Capture the cell that displays the provided text and extract its [x, y] central coordinate. 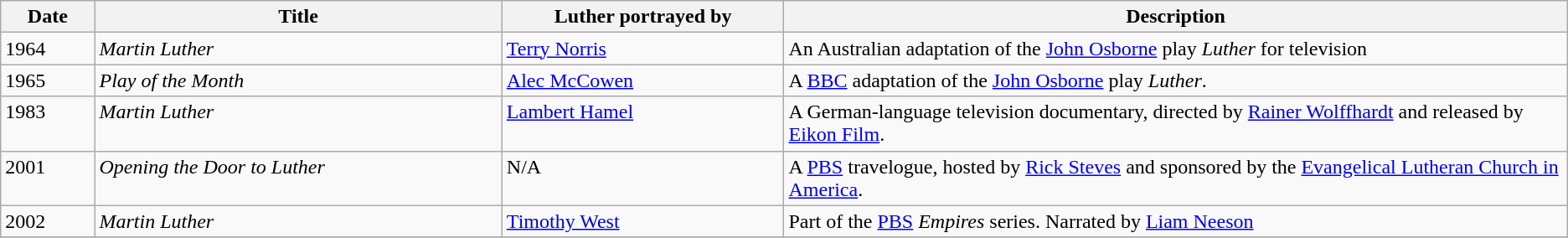
Lambert Hamel [643, 124]
Luther portrayed by [643, 17]
1964 [48, 49]
Play of the Month [298, 80]
Terry Norris [643, 49]
Date [48, 17]
A PBS travelogue, hosted by Rick Steves and sponsored by the Evangelical Lutheran Church in America. [1176, 178]
A German-language television documentary, directed by Rainer Wolffhardt and released by Eikon Film. [1176, 124]
Timothy West [643, 221]
Alec McCowen [643, 80]
N/A [643, 178]
An Australian adaptation of the John Osborne play Luther for television [1176, 49]
Description [1176, 17]
2002 [48, 221]
A BBC adaptation of the John Osborne play Luther. [1176, 80]
1983 [48, 124]
Title [298, 17]
Opening the Door to Luther [298, 178]
2001 [48, 178]
Part of the PBS Empires series. Narrated by Liam Neeson [1176, 221]
1965 [48, 80]
